Return the [x, y] coordinate for the center point of the cell that contains the specified text.  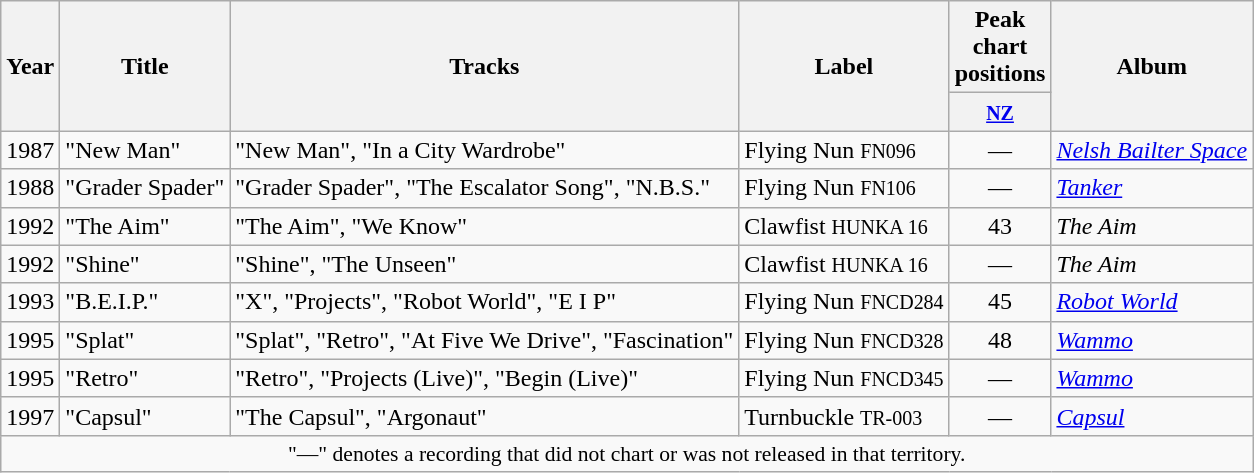
Flying Nun FNCD328 [844, 340]
48 [1000, 340]
Capsul [1152, 416]
Flying Nun FNCD284 [844, 302]
Flying Nun FNCD345 [844, 378]
Tanker [1152, 188]
"New Man" [145, 150]
Flying Nun FN096 [844, 150]
"B.E.I.P." [145, 302]
"Splat", "Retro", "At Five We Drive", "Fascination" [484, 340]
Turnbuckle TR-003 [844, 416]
"X", "Projects", "Robot World", "E I P" [484, 302]
Year [30, 66]
1988 [30, 188]
"Grader Spader" [145, 188]
"Retro" [145, 378]
"—" denotes a recording that did not chart or was not released in that territory. [627, 453]
"Splat" [145, 340]
"Shine" [145, 264]
Album [1152, 66]
Peak chart positions [1000, 47]
Robot World [1152, 302]
45 [1000, 302]
Flying Nun FN106 [844, 188]
1997 [30, 416]
1987 [30, 150]
"The Aim", "We Know" [484, 226]
"The Aim" [145, 226]
"Retro", "Projects (Live)", "Begin (Live)" [484, 378]
Nelsh Bailter Space [1152, 150]
Tracks [484, 66]
"Capsul" [145, 416]
"Shine", "The Unseen" [484, 264]
"New Man", "In a City Wardrobe" [484, 150]
"Grader Spader", "The Escalator Song", "N.B.S." [484, 188]
NZ [1000, 112]
Title [145, 66]
Label [844, 66]
"The Capsul", "Argonaut" [484, 416]
43 [1000, 226]
1993 [30, 302]
